Return the (x, y) coordinate for the center point of the cell that contains the specified text.  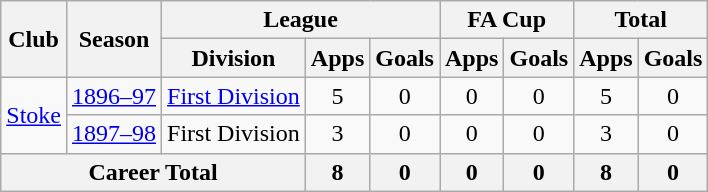
Total (641, 20)
1897–98 (114, 134)
League (301, 20)
Career Total (154, 172)
Division (234, 58)
Stoke (34, 115)
Club (34, 39)
Season (114, 39)
1896–97 (114, 96)
FA Cup (507, 20)
